Pinpoint the cell where the given text exists, returning its (X, Y) midpoint coordinate. 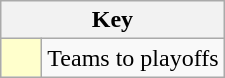
Key (112, 20)
Teams to playoffs (133, 58)
